Extract the [X, Y] coordinate from the center of the cell holding the provided text.  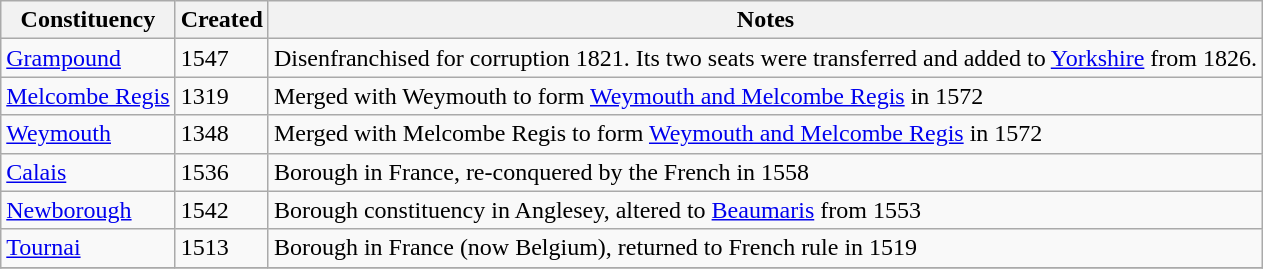
Constituency [88, 20]
Created [222, 20]
Disenfranchised for corruption 1821. Its two seats were transferred and added to Yorkshire from 1826. [765, 58]
Calais [88, 172]
Grampound [88, 58]
Merged with Weymouth to form Weymouth and Melcombe Regis in 1572 [765, 96]
Melcombe Regis [88, 96]
Borough constituency in Anglesey, altered to Beaumaris from 1553 [765, 210]
1319 [222, 96]
Notes [765, 20]
1348 [222, 134]
1542 [222, 210]
Borough in France (now Belgium), returned to French rule in 1519 [765, 248]
1536 [222, 172]
Borough in France, re-conquered by the French in 1558 [765, 172]
1547 [222, 58]
Merged with Melcombe Regis to form Weymouth and Melcombe Regis in 1572 [765, 134]
Tournai [88, 248]
Weymouth [88, 134]
1513 [222, 248]
Newborough [88, 210]
